Determine the (x, y) coordinate at the center of the cell enclosing the given text.  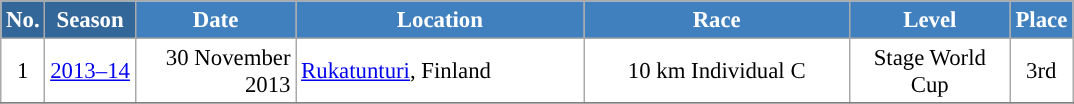
Race (717, 20)
Season (90, 20)
1 (23, 72)
Level (930, 20)
No. (23, 20)
Stage World Cup (930, 72)
10 km Individual C (717, 72)
30 November 2013 (216, 72)
Place (1041, 20)
Date (216, 20)
2013–14 (90, 72)
Rukatunturi, Finland (440, 72)
Location (440, 20)
3rd (1041, 72)
